Capture the cell that displays the provided text and extract its [x, y] central coordinate. 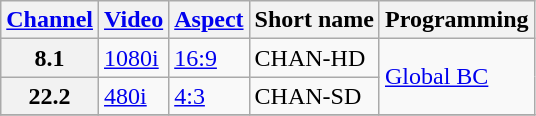
16:9 [209, 58]
8.1 [50, 58]
Channel [50, 20]
Aspect [209, 20]
Programming [456, 20]
1080i [134, 58]
CHAN-HD [314, 58]
4:3 [209, 96]
Short name [314, 20]
480i [134, 96]
Global BC [456, 77]
Video [134, 20]
22.2 [50, 96]
CHAN-SD [314, 96]
